From the cell containing the given text, extract its center point as (X, Y) coordinate. 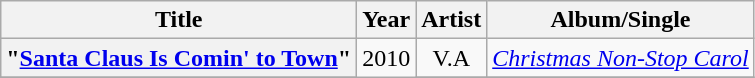
Christmas Non-Stop Carol (621, 58)
2010 (386, 58)
Album/Single (621, 20)
"Santa Claus Is Comin' to Town" (179, 58)
Year (386, 20)
Artist (452, 20)
V.A (452, 58)
Title (179, 20)
